Extract the [X, Y] coordinate from the center of the cell holding the provided text.  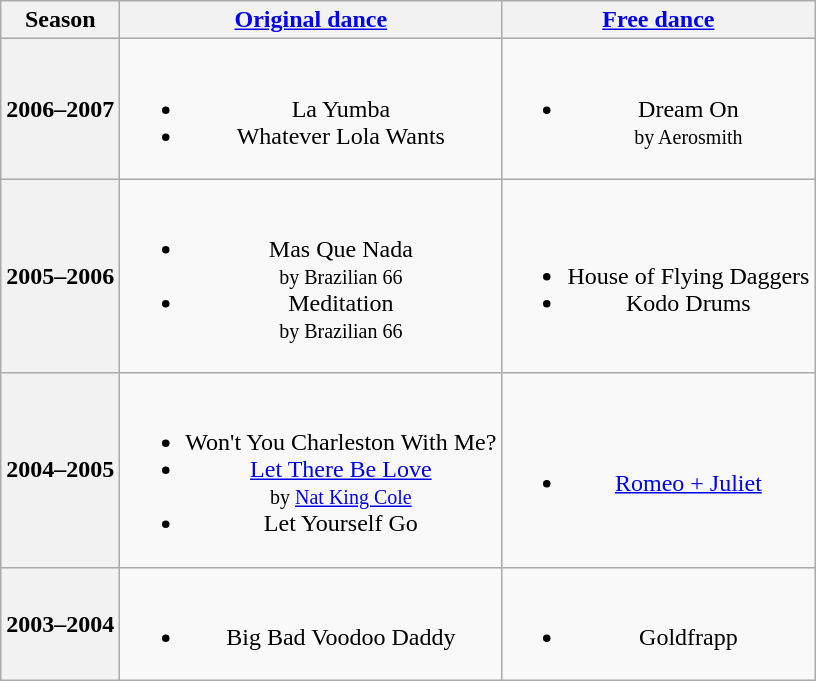
2005–2006 [60, 276]
Won't You Charleston With Me?Let There Be Love by Nat King Cole Let Yourself Go [311, 470]
2003–2004 [60, 624]
Romeo + Juliet [658, 470]
Free dance [658, 20]
Big Bad Voodoo Daddy [311, 624]
House of Flying DaggersKodo Drums [658, 276]
Goldfrapp [658, 624]
Original dance [311, 20]
2006–2007 [60, 109]
Mas Que Nada by Brazilian 66 Meditation by Brazilian 66 [311, 276]
2004–2005 [60, 470]
Season [60, 20]
La YumbaWhatever Lola Wants [311, 109]
Dream On by Aerosmith [658, 109]
